Detect which cell encompasses the target text, then output its [x, y] center coordinate. 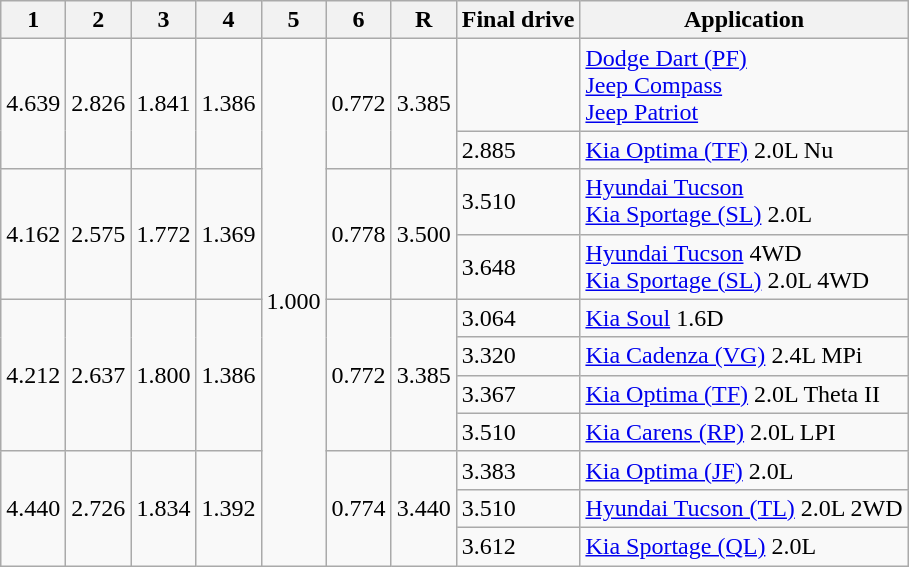
1.772 [164, 234]
1.000 [294, 302]
Kia Soul 1.6D [744, 318]
2.826 [98, 104]
4 [228, 20]
2.885 [518, 150]
3.320 [518, 356]
1.369 [228, 234]
2.575 [98, 234]
3.612 [518, 546]
Kia Optima (TF) 2.0L Nu [744, 150]
2.726 [98, 508]
1.834 [164, 508]
3.367 [518, 394]
4.639 [34, 104]
6 [358, 20]
3 [164, 20]
Final drive [518, 20]
1 [34, 20]
1.392 [228, 508]
3.500 [424, 234]
Kia Carens (RP) 2.0L LPI [744, 432]
5 [294, 20]
2.637 [98, 375]
R [424, 20]
2 [98, 20]
3.440 [424, 508]
3.064 [518, 318]
Hyundai TucsonKia Sportage (SL) 2.0L [744, 202]
0.774 [358, 508]
Dodge Dart (PF)Jeep CompassJeep Patriot [744, 85]
Kia Optima (JF) 2.0L [744, 470]
Kia Optima (TF) 2.0L Theta II [744, 394]
4.162 [34, 234]
1.800 [164, 375]
Kia Sportage (QL) 2.0L [744, 546]
3.648 [518, 266]
3.383 [518, 470]
1.841 [164, 104]
Kia Cadenza (VG) 2.4L MPi [744, 356]
Hyundai Tucson 4WDKia Sportage (SL) 2.0L 4WD [744, 266]
Hyundai Tucson (TL) 2.0L 2WD [744, 508]
4.440 [34, 508]
Application [744, 20]
4.212 [34, 375]
0.778 [358, 234]
